Extract the [X, Y] coordinate from the center of the cell holding the provided text.  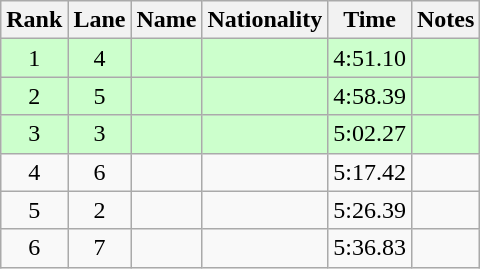
4:58.39 [370, 96]
Lane [100, 20]
4:51.10 [370, 58]
Notes [445, 20]
5:17.42 [370, 172]
7 [100, 248]
Name [166, 20]
Time [370, 20]
5:36.83 [370, 248]
Nationality [265, 20]
5:02.27 [370, 134]
1 [34, 58]
Rank [34, 20]
5:26.39 [370, 210]
